Locate the cell with the specified text and output its [X, Y] center coordinate. 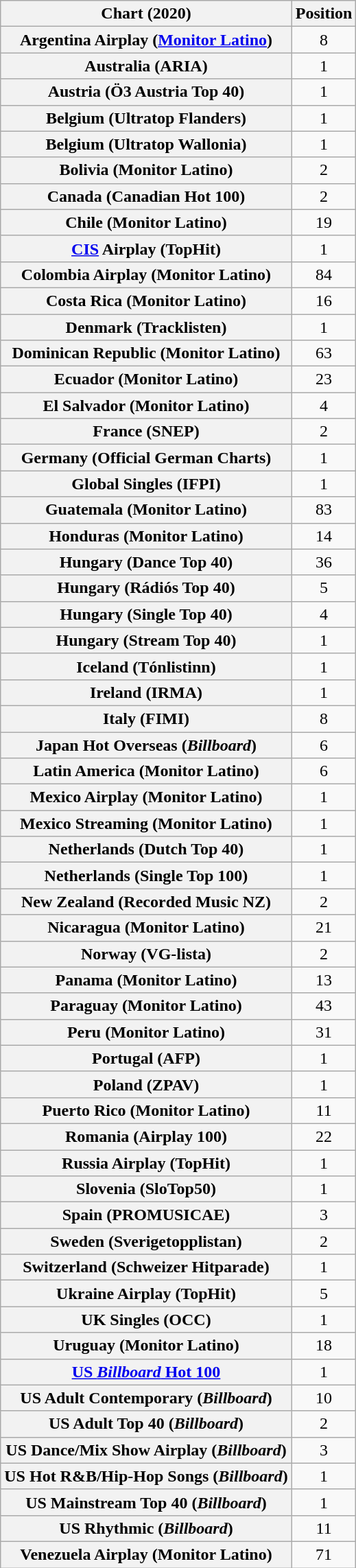
Denmark (Tracklisten) [146, 327]
Puerto Rico (Monitor Latino) [146, 1110]
18 [324, 1346]
Switzerland (Schweizer Hitparade) [146, 1267]
83 [324, 510]
Ukraine Airplay (TopHit) [146, 1294]
CIS Airplay (TopHit) [146, 248]
Belgium (Ultratop Wallonia) [146, 144]
63 [324, 353]
Chile (Monitor Latino) [146, 222]
Hungary (Stream Top 40) [146, 640]
22 [324, 1136]
43 [324, 1006]
Canada (Canadian Hot 100) [146, 196]
Paraguay (Monitor Latino) [146, 1006]
Poland (ZPAV) [146, 1084]
Belgium (Ultratop Flanders) [146, 118]
71 [324, 1554]
Iceland (Tónlistinn) [146, 666]
Ireland (IRMA) [146, 692]
Dominican Republic (Monitor Latino) [146, 353]
El Salvador (Monitor Latino) [146, 406]
Romania (Airplay 100) [146, 1136]
23 [324, 379]
16 [324, 301]
Hungary (Rádiós Top 40) [146, 588]
Hungary (Single Top 40) [146, 614]
Netherlands (Dutch Top 40) [146, 850]
Venezuela Airplay (Monitor Latino) [146, 1554]
13 [324, 980]
Global Singles (IFPI) [146, 484]
Germany (Official German Charts) [146, 458]
Norway (VG-lista) [146, 954]
Argentina Airplay (Monitor Latino) [146, 40]
Mexico Airplay (Monitor Latino) [146, 797]
Ecuador (Monitor Latino) [146, 379]
Mexico Streaming (Monitor Latino) [146, 823]
US Mainstream Top 40 (Billboard) [146, 1502]
14 [324, 536]
Japan Hot Overseas (Billboard) [146, 745]
19 [324, 222]
Sweden (Sverigetopplistan) [146, 1241]
US Rhythmic (Billboard) [146, 1528]
Portugal (AFP) [146, 1058]
Italy (FIMI) [146, 718]
Panama (Monitor Latino) [146, 980]
21 [324, 928]
US Dance/Mix Show Airplay (Billboard) [146, 1450]
US Adult Top 40 (Billboard) [146, 1424]
Guatemala (Monitor Latino) [146, 510]
84 [324, 274]
Netherlands (Single Top 100) [146, 876]
Hungary (Dance Top 40) [146, 562]
Bolivia (Monitor Latino) [146, 170]
France (SNEP) [146, 432]
10 [324, 1398]
US Billboard Hot 100 [146, 1372]
Colombia Airplay (Monitor Latino) [146, 274]
Australia (ARIA) [146, 66]
Chart (2020) [146, 14]
31 [324, 1032]
Latin America (Monitor Latino) [146, 771]
UK Singles (OCC) [146, 1320]
Slovenia (SloTop50) [146, 1189]
Costa Rica (Monitor Latino) [146, 301]
New Zealand (Recorded Music NZ) [146, 902]
Peru (Monitor Latino) [146, 1032]
Russia Airplay (TopHit) [146, 1163]
Nicaragua (Monitor Latino) [146, 928]
US Hot R&B/Hip-Hop Songs (Billboard) [146, 1476]
Position [324, 14]
Honduras (Monitor Latino) [146, 536]
Spain (PROMUSICAE) [146, 1215]
Uruguay (Monitor Latino) [146, 1346]
Austria (Ö3 Austria Top 40) [146, 92]
US Adult Contemporary (Billboard) [146, 1398]
36 [324, 562]
